Scan for the cell matching the given text and deliver its [X, Y] coordinate at center. 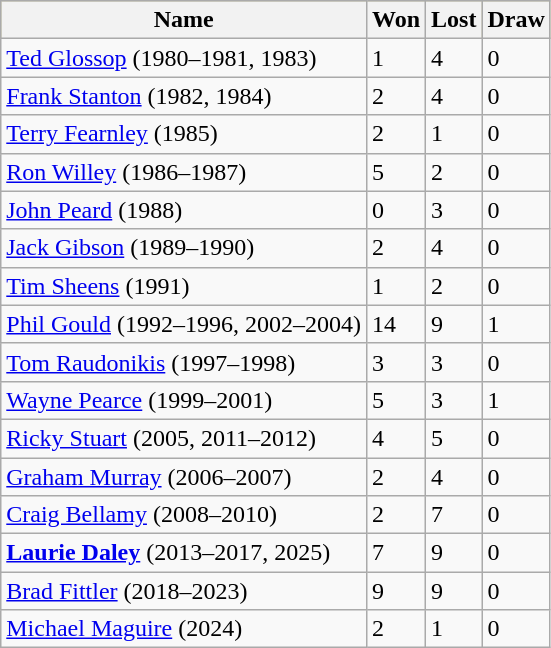
Jack Gibson (1989–1990) [184, 248]
Ted Glossop (1980–1981, 1983) [184, 58]
Terry Fearnley (1985) [184, 134]
Won [396, 20]
Phil Gould (1992–1996, 2002–2004) [184, 324]
Lost [454, 20]
Wayne Pearce (1999–2001) [184, 400]
Ricky Stuart (2005, 2011–2012) [184, 438]
Draw [516, 20]
Graham Murray (2006–2007) [184, 477]
Tom Raudonikis (1997–1998) [184, 362]
Laurie Daley (2013–2017, 2025) [184, 553]
Ron Willey (1986–1987) [184, 172]
Frank Stanton (1982, 1984) [184, 96]
Tim Sheens (1991) [184, 286]
John Peard (1988) [184, 210]
Craig Bellamy (2008–2010) [184, 515]
Brad Fittler (2018–2023) [184, 591]
Michael Maguire (2024) [184, 629]
14 [396, 324]
Name [184, 20]
